Locate the cell with the specified text and output its [X, Y] center coordinate. 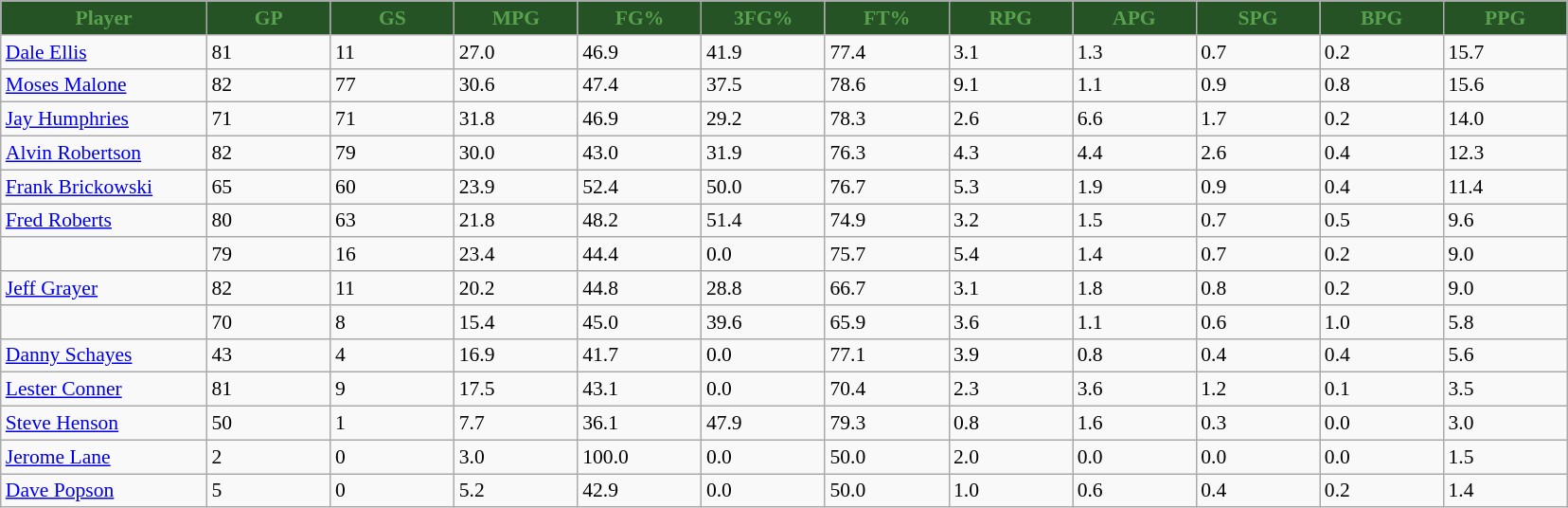
1.9 [1134, 187]
21.8 [517, 221]
3FG% [763, 18]
80 [269, 221]
16 [392, 255]
20.2 [517, 288]
FT% [886, 18]
Dave Popson [104, 491]
31.8 [517, 119]
60 [392, 187]
65 [269, 187]
1.7 [1257, 119]
15.7 [1506, 52]
4.4 [1134, 154]
11.4 [1506, 187]
4.3 [1011, 154]
41.7 [640, 355]
Player [104, 18]
15.4 [517, 322]
3.2 [1011, 221]
30.6 [517, 85]
76.7 [886, 187]
RPG [1011, 18]
47.9 [763, 424]
GS [392, 18]
17.5 [517, 390]
14.0 [1506, 119]
36.1 [640, 424]
12.3 [1506, 154]
9.6 [1506, 221]
PPG [1506, 18]
5.4 [1011, 255]
Danny Schayes [104, 355]
31.9 [763, 154]
43.1 [640, 390]
7.7 [517, 424]
2.0 [1011, 457]
9.1 [1011, 85]
47.4 [640, 85]
5.3 [1011, 187]
78.6 [886, 85]
39.6 [763, 322]
75.7 [886, 255]
51.4 [763, 221]
45.0 [640, 322]
65.9 [886, 322]
Steve Henson [104, 424]
28.8 [763, 288]
Dale Ellis [104, 52]
63 [392, 221]
5.8 [1506, 322]
3.5 [1506, 390]
1.2 [1257, 390]
77.4 [886, 52]
43.0 [640, 154]
1.3 [1134, 52]
BPG [1382, 18]
SPG [1257, 18]
1.8 [1134, 288]
77.1 [886, 355]
74.9 [886, 221]
23.9 [517, 187]
0.3 [1257, 424]
78.3 [886, 119]
15.6 [1506, 85]
29.2 [763, 119]
9 [392, 390]
APG [1134, 18]
Lester Conner [104, 390]
Jerome Lane [104, 457]
2 [269, 457]
Jeff Grayer [104, 288]
76.3 [886, 154]
70.4 [886, 390]
1.6 [1134, 424]
44.4 [640, 255]
5.6 [1506, 355]
23.4 [517, 255]
GP [269, 18]
50 [269, 424]
Alvin Robertson [104, 154]
Frank Brickowski [104, 187]
4 [392, 355]
70 [269, 322]
Fred Roberts [104, 221]
52.4 [640, 187]
48.2 [640, 221]
0.5 [1382, 221]
2.3 [1011, 390]
8 [392, 322]
44.8 [640, 288]
100.0 [640, 457]
FG% [640, 18]
16.9 [517, 355]
42.9 [640, 491]
77 [392, 85]
6.6 [1134, 119]
1 [392, 424]
30.0 [517, 154]
41.9 [763, 52]
5 [269, 491]
3.9 [1011, 355]
Moses Malone [104, 85]
Jay Humphries [104, 119]
43 [269, 355]
5.2 [517, 491]
79.3 [886, 424]
MPG [517, 18]
0.1 [1382, 390]
37.5 [763, 85]
27.0 [517, 52]
66.7 [886, 288]
